Return (X, Y) of the center of cell containing provided text 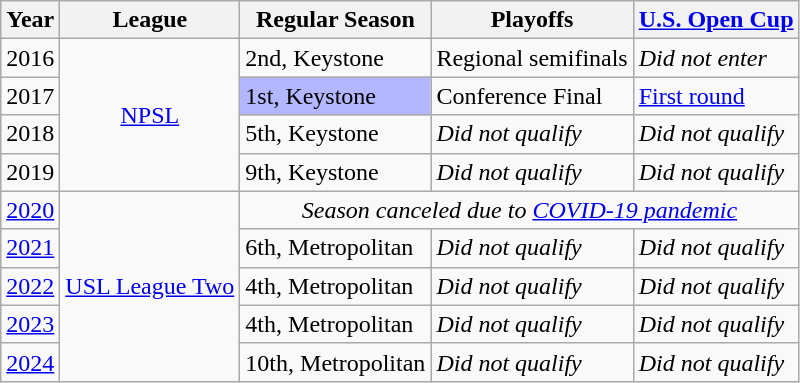
5th, Keystone (336, 134)
10th, Metropolitan (336, 362)
2024 (30, 362)
Season canceled due to COVID-19 pandemic (520, 210)
2023 (30, 324)
Regional semifinals (532, 58)
Playoffs (532, 20)
9th, Keystone (336, 172)
2nd, Keystone (336, 58)
Year (30, 20)
2017 (30, 96)
6th, Metropolitan (336, 248)
NPSL (150, 115)
Regular Season (336, 20)
U.S. Open Cup (716, 20)
First round (716, 96)
2018 (30, 134)
2022 (30, 286)
Conference Final (532, 96)
2021 (30, 248)
2016 (30, 58)
1st, Keystone (336, 96)
USL League Two (150, 286)
2019 (30, 172)
Did not enter (716, 58)
League (150, 20)
2020 (30, 210)
